Locate the cell with the specified text and output its (x, y) center coordinate. 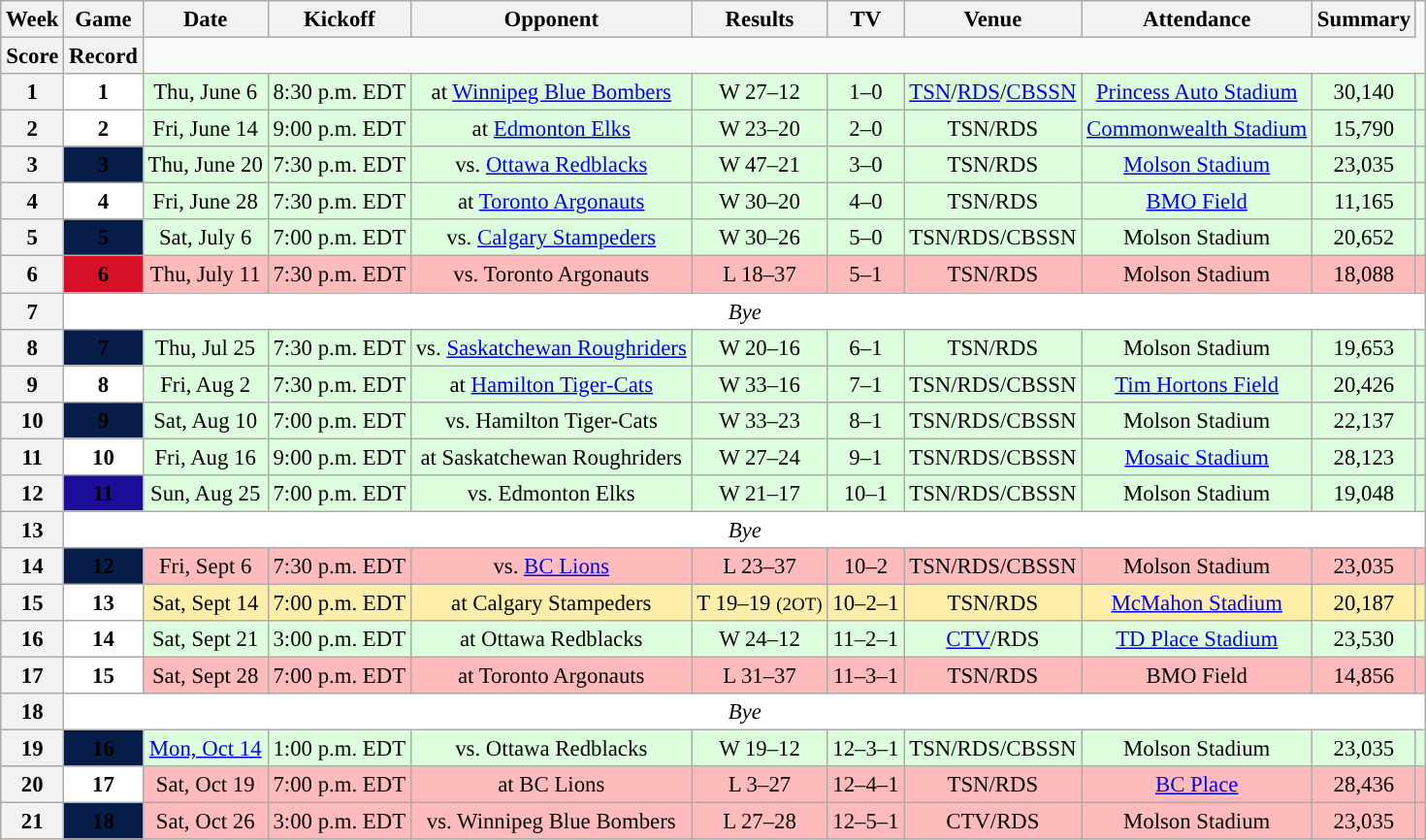
Tim Hortons Field (1197, 384)
12–3–1 (865, 749)
19,048 (1364, 494)
10–2 (865, 566)
19,653 (1364, 347)
W 30–26 (760, 238)
22,137 (1364, 420)
1:00 p.m. EDT (340, 749)
Sat, Oct 26 (206, 822)
12–5–1 (865, 822)
28,436 (1364, 785)
Thu, Jul 25 (206, 347)
Fri, Aug 2 (206, 384)
Sun, Aug 25 (206, 494)
20 (33, 785)
L 18–37 (760, 275)
at Edmonton Elks (551, 129)
at Saskatchewan Roughriders (551, 457)
at Winnipeg Blue Bombers (551, 92)
Opponent (551, 19)
6–1 (865, 347)
vs. Edmonton Elks (551, 494)
Fri, June 14 (206, 129)
Kickoff (340, 19)
1–0 (865, 92)
23,530 (1364, 639)
11–3–1 (865, 676)
14,856 (1364, 676)
7–1 (865, 384)
W 33–16 (760, 384)
11–2–1 (865, 639)
at Ottawa Redblacks (551, 639)
Date (206, 19)
12–4–1 (865, 785)
at Calgary Stampeders (551, 602)
20,652 (1364, 238)
Venue (993, 19)
30,140 (1364, 92)
Thu, June 20 (206, 165)
Game (103, 19)
Summary (1364, 19)
vs. Saskatchewan Roughriders (551, 347)
vs. Toronto Argonauts (551, 275)
10–1 (865, 494)
Mon, Oct 14 (206, 749)
Thu, July 11 (206, 275)
Score (33, 56)
TD Place Stadium (1197, 639)
8:30 p.m. EDT (340, 92)
10–2–1 (865, 602)
Results (760, 19)
W 21–17 (760, 494)
at BC Lions (551, 785)
at Hamilton Tiger-Cats (551, 384)
Week (33, 19)
TV (865, 19)
Fri, June 28 (206, 202)
Attendance (1197, 19)
3–0 (865, 165)
L 3–27 (760, 785)
W 47–21 (760, 165)
19 (33, 749)
BC Place (1197, 785)
Mosaic Stadium (1197, 457)
21 (33, 822)
McMahon Stadium (1197, 602)
Sat, Oct 19 (206, 785)
W 27–12 (760, 92)
Fri, Aug 16 (206, 457)
Sat, July 6 (206, 238)
5–0 (865, 238)
4–0 (865, 202)
vs. BC Lions (551, 566)
11,165 (1364, 202)
W 23–20 (760, 129)
28,123 (1364, 457)
20,426 (1364, 384)
vs. Hamilton Tiger-Cats (551, 420)
Thu, June 6 (206, 92)
Sat, Sept 21 (206, 639)
15,790 (1364, 129)
9–1 (865, 457)
Sat, Aug 10 (206, 420)
5–1 (865, 275)
L 27–28 (760, 822)
Sat, Sept 28 (206, 676)
W 20–16 (760, 347)
8–1 (865, 420)
W 24–12 (760, 639)
vs. Winnipeg Blue Bombers (551, 822)
Fri, Sept 6 (206, 566)
W 19–12 (760, 749)
2–0 (865, 129)
Sat, Sept 14 (206, 602)
18,088 (1364, 275)
Record (103, 56)
L 31–37 (760, 676)
vs. Calgary Stampeders (551, 238)
L 23–37 (760, 566)
Commonwealth Stadium (1197, 129)
T 19–19 (2OT) (760, 602)
Princess Auto Stadium (1197, 92)
W 33–23 (760, 420)
W 27–24 (760, 457)
20,187 (1364, 602)
W 30–20 (760, 202)
